For the text-containing cell, return its midpoint in (X, Y) coordinate format. 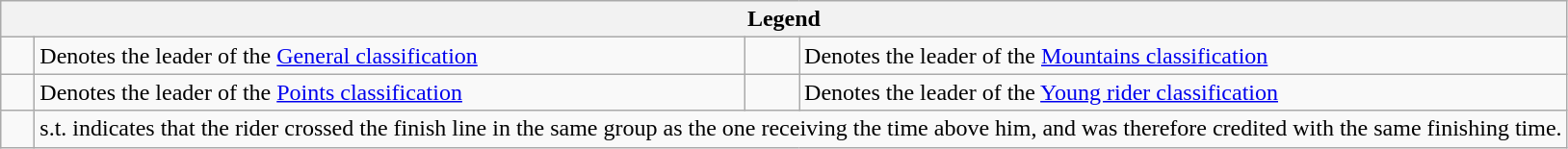
Legend (784, 19)
Denotes the leader of the Mountains classification (1184, 56)
Denotes the leader of the General classification (390, 56)
Denotes the leader of the Points classification (390, 92)
Denotes the leader of the Young rider classification (1184, 92)
